For the text-containing cell, return its midpoint in [X, Y] coordinate format. 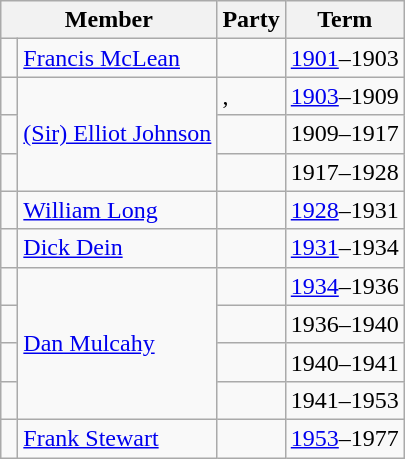
1953–1977 [344, 438]
Francis McLean [118, 58]
Term [344, 20]
1940–1941 [344, 362]
1936–1940 [344, 324]
Dick Dein [118, 248]
, [251, 96]
1903–1909 [344, 96]
William Long [118, 210]
1928–1931 [344, 210]
Party [251, 20]
1917–1928 [344, 172]
(Sir) Elliot Johnson [118, 134]
1934–1936 [344, 286]
1931–1934 [344, 248]
Member [109, 20]
1901–1903 [344, 58]
1941–1953 [344, 400]
Frank Stewart [118, 438]
1909–1917 [344, 134]
Dan Mulcahy [118, 343]
